Return the (x, y) coordinate for the center point of the cell that contains the specified text.  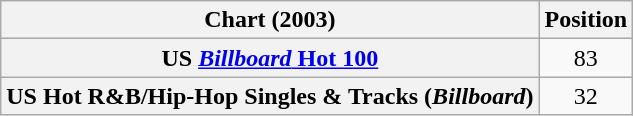
Chart (2003) (270, 20)
Position (586, 20)
US Billboard Hot 100 (270, 58)
32 (586, 96)
83 (586, 58)
US Hot R&B/Hip-Hop Singles & Tracks (Billboard) (270, 96)
